Identify which cell holds the provided text, then report its [x, y] central coordinate. 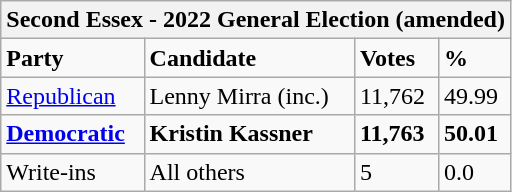
Write-ins [72, 172]
Kristin Kassner [249, 134]
49.99 [475, 96]
11,763 [396, 134]
Republican [72, 96]
Votes [396, 58]
Democratic [72, 134]
Second Essex - 2022 General Election (amended) [256, 20]
0.0 [475, 172]
All others [249, 172]
11,762 [396, 96]
Lenny Mirra (inc.) [249, 96]
5 [396, 172]
% [475, 58]
50.01 [475, 134]
Candidate [249, 58]
Party [72, 58]
